Search for the cell housing the specified text and yield its (X, Y) center coordinate. 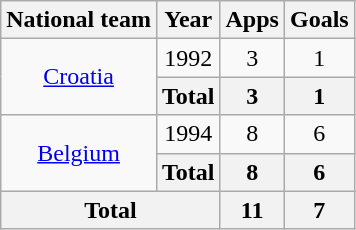
National team (79, 20)
7 (319, 210)
1992 (188, 58)
Apps (252, 20)
Goals (319, 20)
Croatia (79, 77)
1994 (188, 134)
Year (188, 20)
Belgium (79, 153)
11 (252, 210)
